Provide the (X, Y) coordinate of the cell's center where the given text is located.  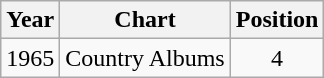
Year (30, 20)
Position (277, 20)
4 (277, 58)
Country Albums (145, 58)
1965 (30, 58)
Chart (145, 20)
